Search for the cell housing the specified text and yield its (x, y) center coordinate. 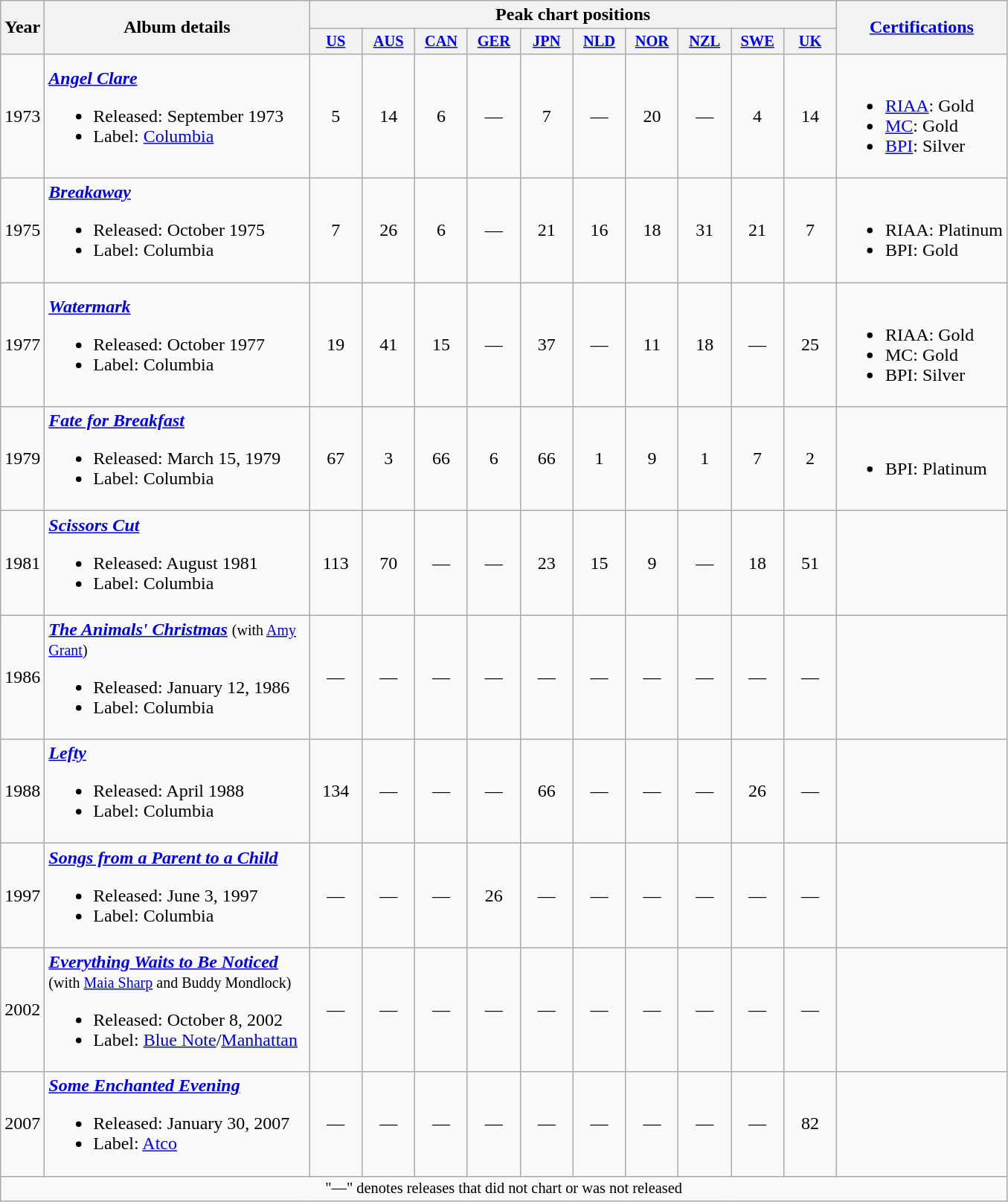
19 (336, 345)
Album details (177, 28)
1997 (22, 896)
2002 (22, 1010)
NOR (652, 42)
Angel ClareReleased: September 1973Label: Columbia (177, 116)
134 (336, 791)
113 (336, 563)
2007 (22, 1124)
CAN (442, 42)
3 (388, 459)
70 (388, 563)
Peak chart positions (573, 15)
25 (811, 345)
The Animals' Christmas (with Amy Grant)Released: January 12, 1986Label: Columbia (177, 677)
SWE (757, 42)
BPI: Platinum (921, 459)
Scissors CutReleased: August 1981Label: Columbia (177, 563)
US (336, 42)
4 (757, 116)
37 (546, 345)
Songs from a Parent to a ChildReleased: June 3, 1997Label: Columbia (177, 896)
1977 (22, 345)
UK (811, 42)
16 (600, 231)
67 (336, 459)
1975 (22, 231)
1988 (22, 791)
82 (811, 1124)
51 (811, 563)
"—" denotes releases that did not chart or was not released (504, 1189)
23 (546, 563)
LeftyReleased: April 1988Label: Columbia (177, 791)
Fate for BreakfastReleased: March 15, 1979Label: Columbia (177, 459)
GER (494, 42)
NZL (705, 42)
1986 (22, 677)
31 (705, 231)
Everything Waits to Be Noticed (with Maia Sharp and Buddy Mondlock)Released: October 8, 2002Label: Blue Note/Manhattan (177, 1010)
1973 (22, 116)
BreakawayReleased: October 1975Label: Columbia (177, 231)
RIAA: PlatinumBPI: Gold (921, 231)
1979 (22, 459)
AUS (388, 42)
JPN (546, 42)
Certifications (921, 28)
Year (22, 28)
2 (811, 459)
11 (652, 345)
NLD (600, 42)
41 (388, 345)
5 (336, 116)
WatermarkReleased: October 1977Label: Columbia (177, 345)
Some Enchanted EveningReleased: January 30, 2007Label: Atco (177, 1124)
1981 (22, 563)
20 (652, 116)
